Identify which cell holds the provided text, then report its (X, Y) central coordinate. 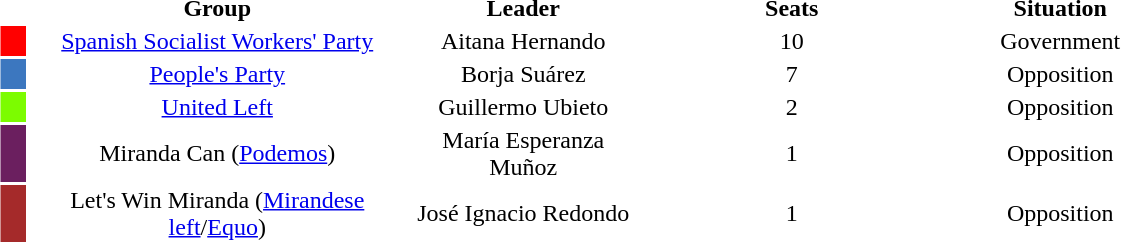
María Esperanza Muñoz (523, 154)
2 (792, 107)
José Ignacio Redondo (523, 214)
Guillermo Ubieto (523, 107)
United Left (217, 107)
Borja Suárez (523, 74)
10 (792, 41)
Spanish Socialist Workers' Party (217, 41)
7 (792, 74)
Let's Win Miranda (Mirandese left/Equo) (217, 214)
People's Party (217, 74)
Miranda Can (Podemos) (217, 154)
Aitana Hernando (523, 41)
